Output the [x, y] coordinate of the center of the cell containing the given text.  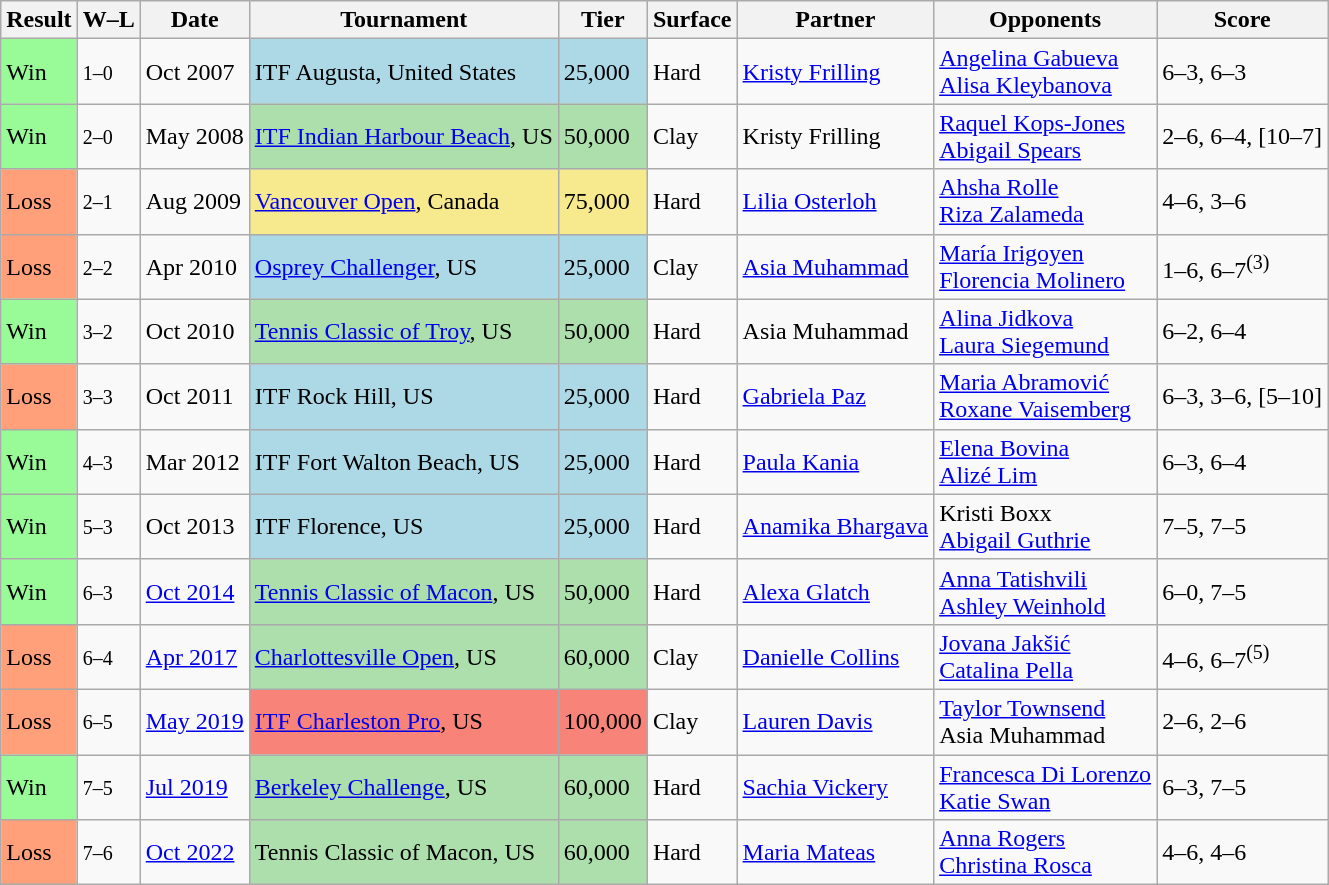
ITF Rock Hill, US [404, 396]
2–2 [108, 266]
Kristi Boxx Abigail Guthrie [1046, 526]
3–3 [108, 396]
Maria Abramović Roxane Vaisemberg [1046, 396]
Apr 2010 [194, 266]
Oct 2010 [194, 332]
Apr 2017 [194, 656]
Ahsha Rolle Riza Zalameda [1046, 202]
6–3, 3–6, [5–10] [1242, 396]
6–3, 7–5 [1242, 786]
Osprey Challenger, US [404, 266]
7–5, 7–5 [1242, 526]
Paula Kania [836, 462]
Jul 2019 [194, 786]
Alina Jidkova Laura Siegemund [1046, 332]
1–0 [108, 72]
Anna Tatishvili Ashley Weinhold [1046, 592]
6–2, 6–4 [1242, 332]
ITF Fort Walton Beach, US [404, 462]
Anna Rogers Christina Rosca [1046, 852]
7–6 [108, 852]
6–3 [108, 592]
4–3 [108, 462]
Lauren Davis [836, 722]
6–0, 7–5 [1242, 592]
2–6, 6–4, [10–7] [1242, 136]
Surface [692, 20]
Partner [836, 20]
2–1 [108, 202]
Oct 2011 [194, 396]
6–3, 6–3 [1242, 72]
May 2008 [194, 136]
Gabriela Paz [836, 396]
María Irigoyen Florencia Molinero [1046, 266]
2–6, 2–6 [1242, 722]
Elena Bovina Alizé Lim [1046, 462]
Score [1242, 20]
Charlottesville Open, US [404, 656]
May 2019 [194, 722]
Danielle Collins [836, 656]
Opponents [1046, 20]
Date [194, 20]
Taylor Townsend Asia Muhammad [1046, 722]
2–0 [108, 136]
6–5 [108, 722]
Mar 2012 [194, 462]
Result [39, 20]
6–4 [108, 656]
4–6, 6–7(5) [1242, 656]
1–6, 6–7(3) [1242, 266]
Berkeley Challenge, US [404, 786]
5–3 [108, 526]
7–5 [108, 786]
ITF Indian Harbour Beach, US [404, 136]
4–6, 3–6 [1242, 202]
ITF Augusta, United States [404, 72]
Maria Mateas [836, 852]
Aug 2009 [194, 202]
Oct 2014 [194, 592]
4–6, 4–6 [1242, 852]
75,000 [602, 202]
100,000 [602, 722]
W–L [108, 20]
Tennis Classic of Troy, US [404, 332]
Oct 2013 [194, 526]
3–2 [108, 332]
Sachia Vickery [836, 786]
Anamika Bhargava [836, 526]
Tier [602, 20]
Jovana Jakšić Catalina Pella [1046, 656]
Francesca Di Lorenzo Katie Swan [1046, 786]
Angelina Gabueva Alisa Kleybanova [1046, 72]
ITF Charleston Pro, US [404, 722]
Vancouver Open, Canada [404, 202]
Raquel Kops-Jones Abigail Spears [1046, 136]
Oct 2022 [194, 852]
Oct 2007 [194, 72]
Lilia Osterloh [836, 202]
Alexa Glatch [836, 592]
ITF Florence, US [404, 526]
Tournament [404, 20]
6–3, 6–4 [1242, 462]
